Extract the (x, y) coordinate from the center of the cell holding the provided text.  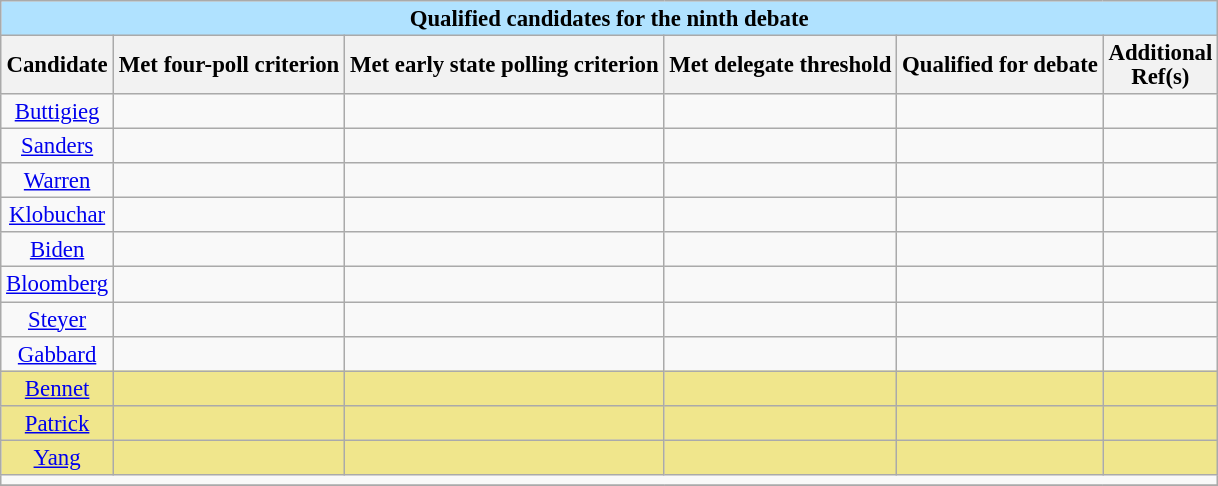
Bennet (58, 388)
Yang (58, 458)
Bloomberg (58, 284)
Sanders (58, 146)
Met four-poll criterion (228, 66)
Candidate (58, 66)
Buttigieg (58, 112)
Met early state polling criterion (504, 66)
Klobuchar (58, 216)
Qualified for debate (1000, 66)
AdditionalRef(s) (1160, 66)
Met delegate threshold (780, 66)
Qualified candidates for the ninth debate (610, 18)
Biden (58, 250)
Gabbard (58, 354)
Steyer (58, 320)
Patrick (58, 422)
Warren (58, 180)
